Provide the (x, y) coordinate of the cell's center where the given text is located.  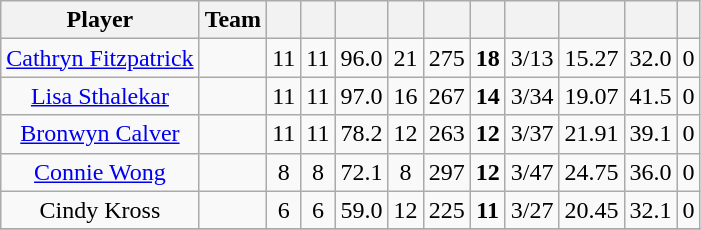
36.0 (650, 172)
19.07 (592, 96)
41.5 (650, 96)
3/13 (532, 58)
275 (446, 58)
Team (233, 20)
225 (446, 210)
32.0 (650, 58)
96.0 (362, 58)
21.91 (592, 134)
15.27 (592, 58)
14 (488, 96)
39.1 (650, 134)
Bronwyn Calver (100, 134)
24.75 (592, 172)
3/34 (532, 96)
Player (100, 20)
297 (446, 172)
97.0 (362, 96)
59.0 (362, 210)
21 (406, 58)
267 (446, 96)
32.1 (650, 210)
Cathryn Fitzpatrick (100, 58)
16 (406, 96)
78.2 (362, 134)
263 (446, 134)
3/47 (532, 172)
72.1 (362, 172)
Lisa Sthalekar (100, 96)
20.45 (592, 210)
18 (488, 58)
3/27 (532, 210)
Connie Wong (100, 172)
Cindy Kross (100, 210)
3/37 (532, 134)
